From the cell containing the given text, extract its center point as [X, Y] coordinate. 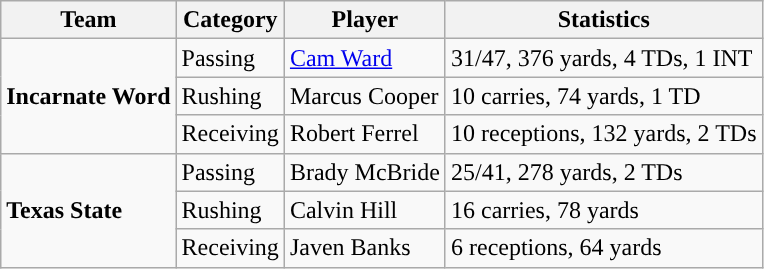
16 carries, 78 yards [604, 210]
10 receptions, 132 yards, 2 TDs [604, 134]
25/41, 278 yards, 2 TDs [604, 172]
Incarnate Word [88, 96]
Team [88, 20]
Category [230, 20]
Statistics [604, 20]
Player [364, 20]
10 carries, 74 yards, 1 TD [604, 96]
Texas State [88, 210]
Cam Ward [364, 58]
Javen Banks [364, 248]
31/47, 376 yards, 4 TDs, 1 INT [604, 58]
Marcus Cooper [364, 96]
Robert Ferrel [364, 134]
Calvin Hill [364, 210]
6 receptions, 64 yards [604, 248]
Brady McBride [364, 172]
